Return the [x, y] coordinate for the center point of the cell that contains the specified text.  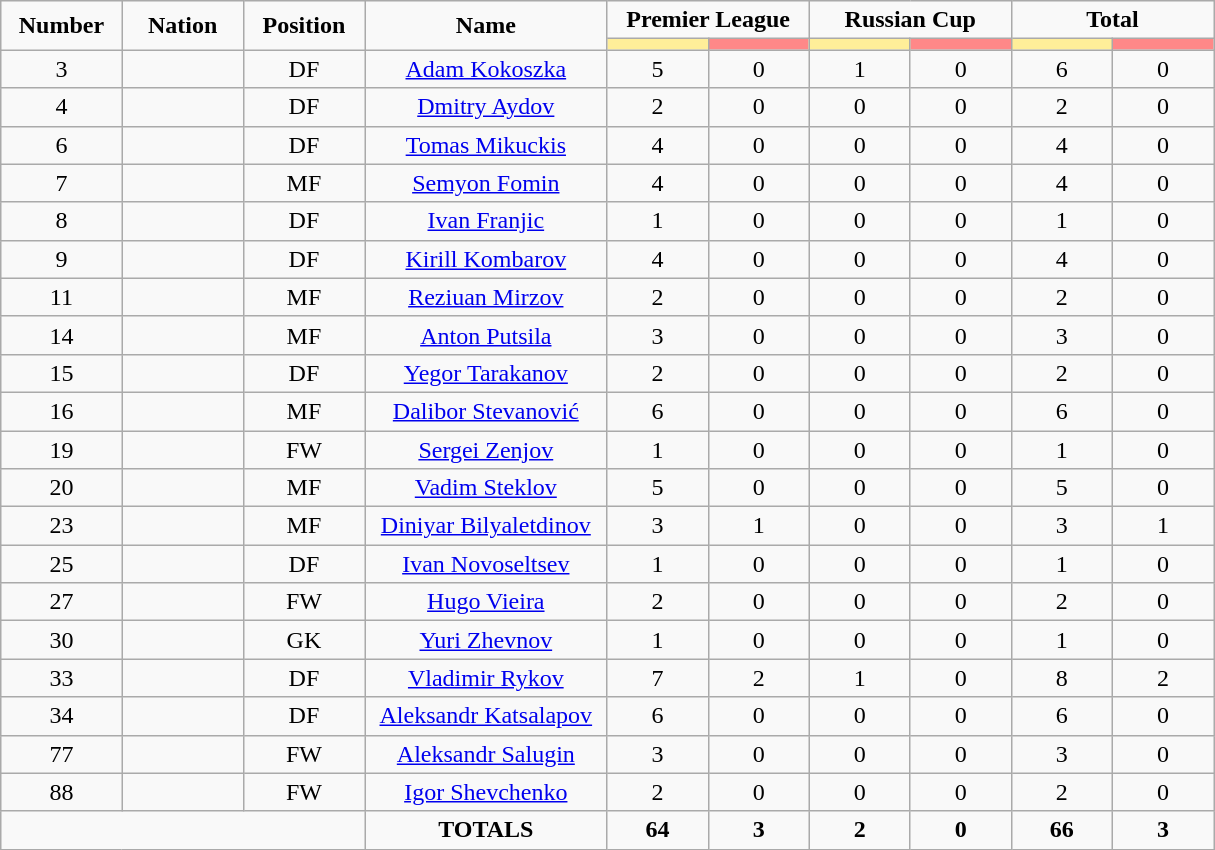
88 [62, 792]
Ivan Novoseltsev [486, 564]
Number [62, 26]
15 [62, 373]
Premier League [708, 20]
16 [62, 411]
Yegor Tarakanov [486, 373]
34 [62, 716]
Dmitry Aydov [486, 107]
20 [62, 488]
Aleksandr Salugin [486, 754]
Igor Shevchenko [486, 792]
25 [62, 564]
Aleksandr Katsalapov [486, 716]
GK [304, 640]
Vadim Steklov [486, 488]
Adam Kokoszka [486, 69]
Diniyar Bilyaletdinov [486, 526]
Semyon Fomin [486, 183]
27 [62, 602]
Position [304, 26]
Kirill Kombarov [486, 259]
30 [62, 640]
Dalibor Stevanović [486, 411]
23 [62, 526]
77 [62, 754]
Reziuan Mirzov [486, 297]
14 [62, 335]
Total [1112, 20]
Yuri Zhevnov [486, 640]
Russian Cup [910, 20]
Name [486, 26]
66 [1062, 830]
9 [62, 259]
11 [62, 297]
19 [62, 449]
Sergei Zenjov [486, 449]
33 [62, 678]
Anton Putsila [486, 335]
64 [658, 830]
Vladimir Rykov [486, 678]
Hugo Vieira [486, 602]
Tomas Mikuckis [486, 145]
Ivan Franjic [486, 221]
TOTALS [486, 830]
Nation [182, 26]
